Capture the cell that displays the provided text and extract its (x, y) central coordinate. 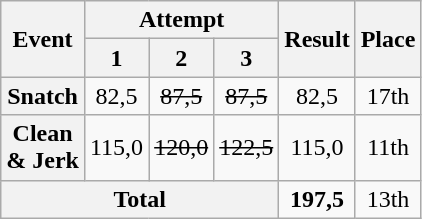
2 (182, 58)
Attempt (181, 20)
120,0 (182, 148)
11th (388, 148)
Snatch (43, 96)
1 (116, 58)
13th (388, 199)
3 (246, 58)
Event (43, 39)
Clean& Jerk (43, 148)
Place (388, 39)
197,5 (317, 199)
Total (140, 199)
122,5 (246, 148)
Result (317, 39)
17th (388, 96)
